For the text-containing cell, return its midpoint in [x, y] coordinate format. 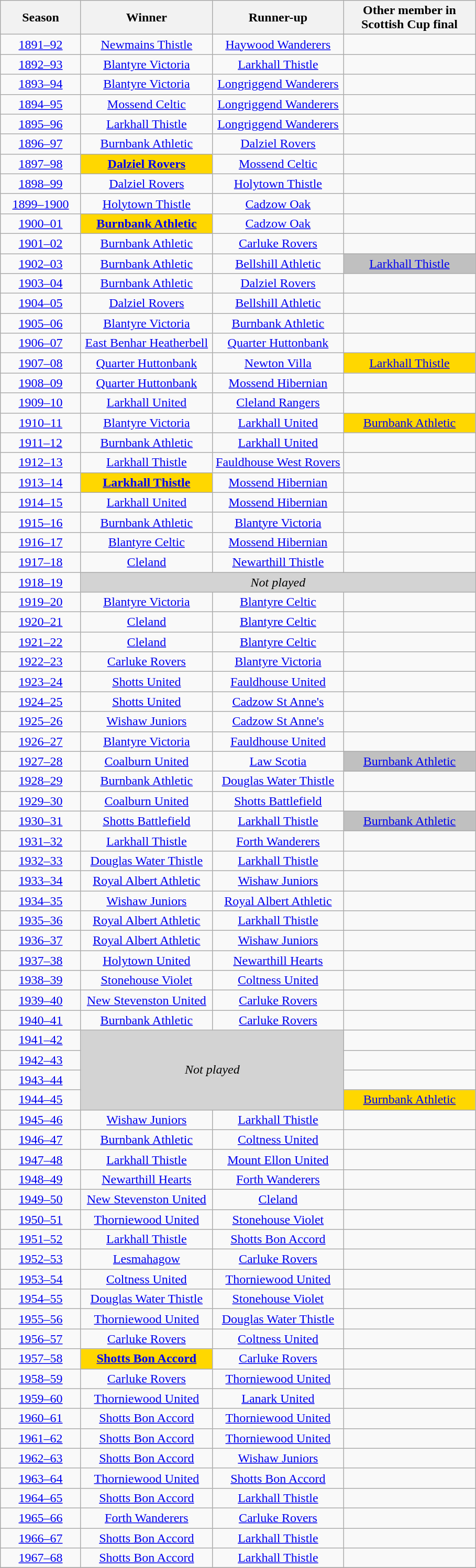
1927–28 [41, 761]
Law Scotia [278, 761]
Haywood Wanderers [278, 44]
Lesmahagow [147, 1259]
1894–95 [41, 104]
1930–31 [41, 821]
1934–35 [41, 900]
1892–93 [41, 64]
1910–11 [41, 423]
1932–33 [41, 861]
1896–97 [41, 144]
1897–98 [41, 164]
1949–50 [41, 1199]
1960–61 [41, 1418]
1943–44 [41, 1080]
1931–32 [41, 841]
1893–94 [41, 84]
1901–02 [41, 243]
1945–46 [41, 1120]
1922–23 [41, 662]
Cleland Rangers [278, 403]
1935–36 [41, 921]
1961–62 [41, 1438]
Mount Ellon United [278, 1159]
1967–68 [41, 1558]
1920–21 [41, 622]
Season [41, 18]
1941–42 [41, 1040]
1955–56 [41, 1319]
1916–17 [41, 542]
1944–45 [41, 1100]
1919–20 [41, 602]
Winner [147, 18]
1907–08 [41, 363]
1913–14 [41, 482]
Newton Villa [278, 363]
1914–15 [41, 502]
Lanark United [278, 1398]
1933–34 [41, 881]
Fauldhouse West Rovers [278, 462]
Newarthill Thistle [278, 562]
1900–01 [41, 223]
1911–12 [41, 443]
1921–22 [41, 642]
1905–06 [41, 323]
1957–58 [41, 1359]
1956–57 [41, 1339]
1891–92 [41, 44]
1950–51 [41, 1220]
1928–29 [41, 781]
1939–40 [41, 1000]
1940–41 [41, 1020]
1954–55 [41, 1299]
1925–26 [41, 721]
1909–10 [41, 403]
1898–99 [41, 184]
1963–64 [41, 1478]
1924–25 [41, 702]
East Benhar Heatherbell [147, 343]
Other member in Scottish Cup final [409, 18]
1937–38 [41, 961]
1903–04 [41, 284]
1959–60 [41, 1398]
Runner-up [278, 18]
1952–53 [41, 1259]
1953–54 [41, 1279]
1918–19 [41, 582]
1899–1900 [41, 204]
1962–63 [41, 1458]
1895–96 [41, 124]
1946–47 [41, 1140]
1912–13 [41, 462]
1936–37 [41, 941]
1929–30 [41, 801]
1951–52 [41, 1239]
1904–05 [41, 303]
1902–03 [41, 263]
1958–59 [41, 1379]
1917–18 [41, 562]
1926–27 [41, 741]
1908–09 [41, 383]
1964–65 [41, 1498]
1966–67 [41, 1538]
1965–66 [41, 1518]
1938–39 [41, 980]
1942–43 [41, 1060]
1906–07 [41, 343]
1923–24 [41, 682]
Newmains Thistle [147, 44]
1947–48 [41, 1159]
1915–16 [41, 522]
1948–49 [41, 1179]
Holytown United [147, 961]
